Scan for the cell matching the given text and deliver its (X, Y) coordinate at center. 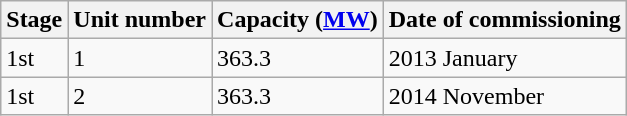
Stage (34, 20)
2014 November (504, 96)
2013 January (504, 58)
Unit number (140, 20)
Capacity (MW) (298, 20)
Date of commissioning (504, 20)
1 (140, 58)
2 (140, 96)
